From the cell containing the given text, extract its center point as [x, y] coordinate. 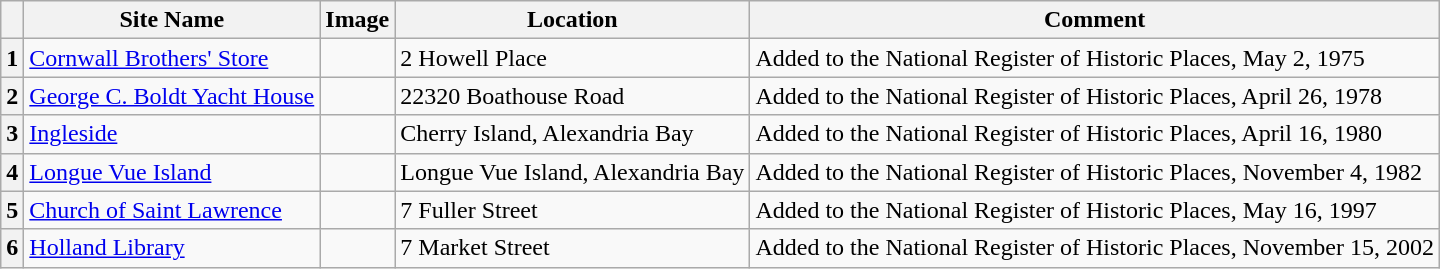
Ingleside [172, 134]
3 [12, 134]
6 [12, 248]
Longue Vue Island [172, 172]
Longue Vue Island, Alexandria Bay [572, 172]
7 Market Street [572, 248]
4 [12, 172]
Added to the National Register of Historic Places, April 26, 1978 [1095, 96]
Church of Saint Lawrence [172, 210]
George C. Boldt Yacht House [172, 96]
Added to the National Register of Historic Places, November 4, 1982 [1095, 172]
Added to the National Register of Historic Places, May 16, 1997 [1095, 210]
Cornwall Brothers' Store [172, 58]
Added to the National Register of Historic Places, November 15, 2002 [1095, 248]
Added to the National Register of Historic Places, May 2, 1975 [1095, 58]
1 [12, 58]
2 [12, 96]
Added to the National Register of Historic Places, April 16, 1980 [1095, 134]
Image [358, 20]
2 Howell Place [572, 58]
Holland Library [172, 248]
5 [12, 210]
7 Fuller Street [572, 210]
22320 Boathouse Road [572, 96]
Cherry Island, Alexandria Bay [572, 134]
Comment [1095, 20]
Location [572, 20]
Site Name [172, 20]
